From the cell containing the given text, extract its center point as [x, y] coordinate. 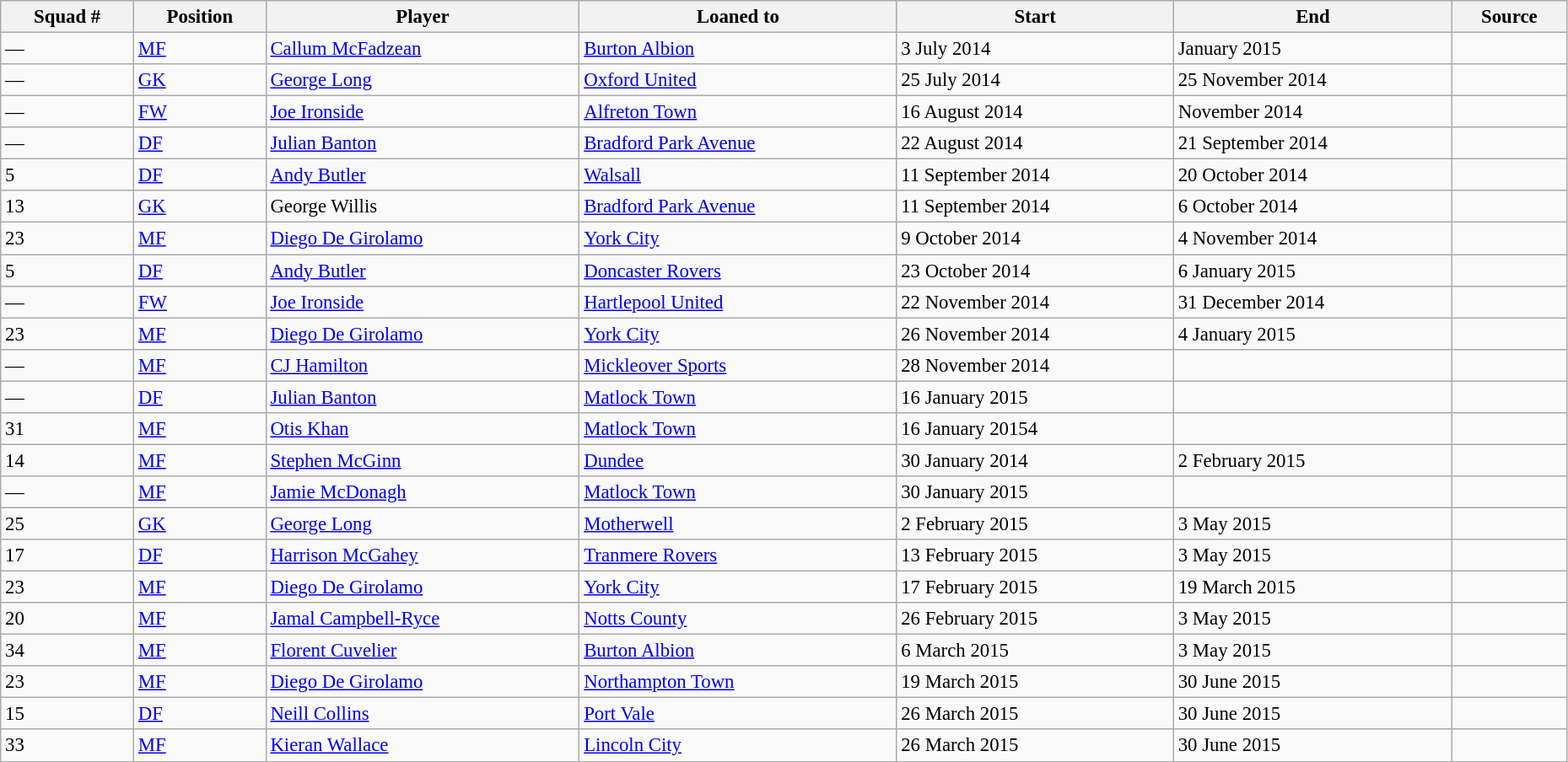
Lincoln City [738, 746]
Mickleover Sports [738, 365]
Loaned to [738, 17]
Florent Cuvelier [423, 651]
Jamal Campbell-Ryce [423, 619]
30 January 2014 [1036, 460]
Callum McFadzean [423, 49]
Alfreton Town [738, 112]
20 October 2014 [1312, 175]
Position [201, 17]
25 November 2014 [1312, 80]
Motherwell [738, 523]
Walsall [738, 175]
4 November 2014 [1312, 239]
6 October 2014 [1312, 207]
3 July 2014 [1036, 49]
Kieran Wallace [423, 746]
George Willis [423, 207]
16 January 2015 [1036, 397]
25 July 2014 [1036, 80]
30 January 2015 [1036, 492]
November 2014 [1312, 112]
CJ Hamilton [423, 365]
31 [67, 429]
14 [67, 460]
Dundee [738, 460]
Port Vale [738, 714]
17 [67, 555]
22 November 2014 [1036, 302]
22 August 2014 [1036, 143]
28 November 2014 [1036, 365]
Northampton Town [738, 682]
15 [67, 714]
Stephen McGinn [423, 460]
16 August 2014 [1036, 112]
Doncaster Rovers [738, 271]
26 November 2014 [1036, 334]
13 February 2015 [1036, 555]
20 [67, 619]
Source [1509, 17]
Tranmere Rovers [738, 555]
6 January 2015 [1312, 271]
16 January 20154 [1036, 429]
January 2015 [1312, 49]
34 [67, 651]
Squad # [67, 17]
Oxford United [738, 80]
Hartlepool United [738, 302]
Start [1036, 17]
Jamie McDonagh [423, 492]
17 February 2015 [1036, 588]
25 [67, 523]
33 [67, 746]
26 February 2015 [1036, 619]
9 October 2014 [1036, 239]
Otis Khan [423, 429]
4 January 2015 [1312, 334]
21 September 2014 [1312, 143]
End [1312, 17]
Harrison McGahey [423, 555]
13 [67, 207]
23 October 2014 [1036, 271]
31 December 2014 [1312, 302]
Notts County [738, 619]
Neill Collins [423, 714]
Player [423, 17]
6 March 2015 [1036, 651]
